From the cell containing the given text, extract its center point as [X, Y] coordinate. 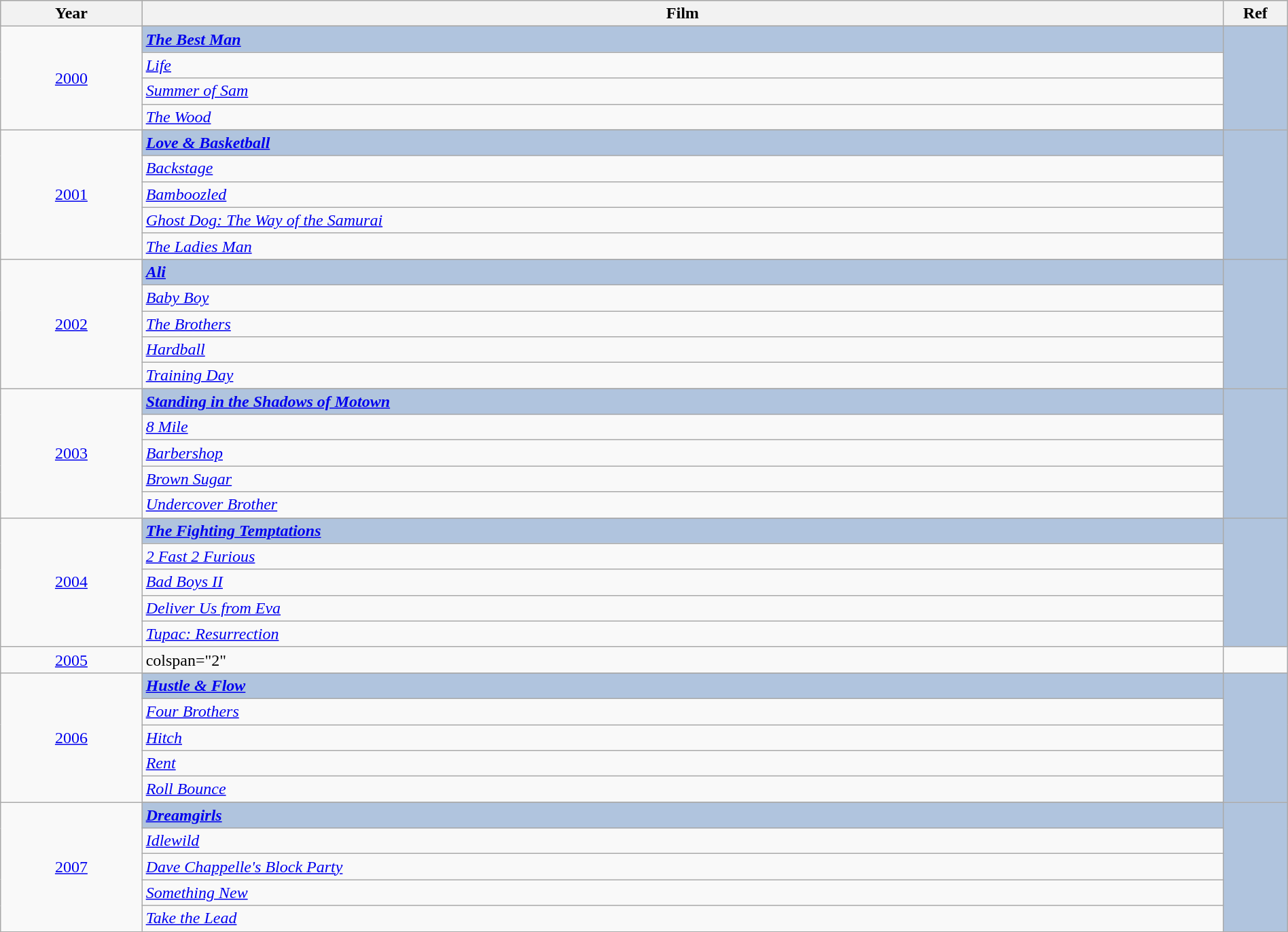
Dave Chappelle's Block Party [682, 867]
Ghost Dog: The Way of the Samurai [682, 220]
Tupac: Resurrection [682, 634]
2003 [71, 453]
2007 [71, 867]
The Ladies Man [682, 246]
The Best Man [682, 39]
Barbershop [682, 453]
2004 [71, 582]
Four Brothers [682, 711]
Roll Bounce [682, 789]
Brown Sugar [682, 479]
Bad Boys II [682, 582]
The Wood [682, 117]
Baby Boy [682, 298]
2002 [71, 323]
Dreamgirls [682, 815]
Undercover Brother [682, 505]
The Fighting Temptations [682, 531]
Film [682, 14]
Something New [682, 893]
The Brothers [682, 324]
Take the Lead [682, 918]
Life [682, 65]
2000 [71, 78]
Ref [1255, 14]
Ali [682, 272]
Hustle & Flow [682, 685]
Deliver Us from Eva [682, 608]
colspan="2" [682, 660]
Backstage [682, 168]
Summer of Sam [682, 91]
Idlewild [682, 841]
Training Day [682, 376]
Rent [682, 764]
2006 [71, 737]
Love & Basketball [682, 143]
Bamboozled [682, 194]
2 Fast 2 Furious [682, 556]
2001 [71, 194]
Hitch [682, 737]
2005 [71, 660]
Standing in the Shadows of Motown [682, 401]
Hardball [682, 350]
8 Mile [682, 427]
Year [71, 14]
